Detect which cell encompasses the target text, then output its (x, y) center coordinate. 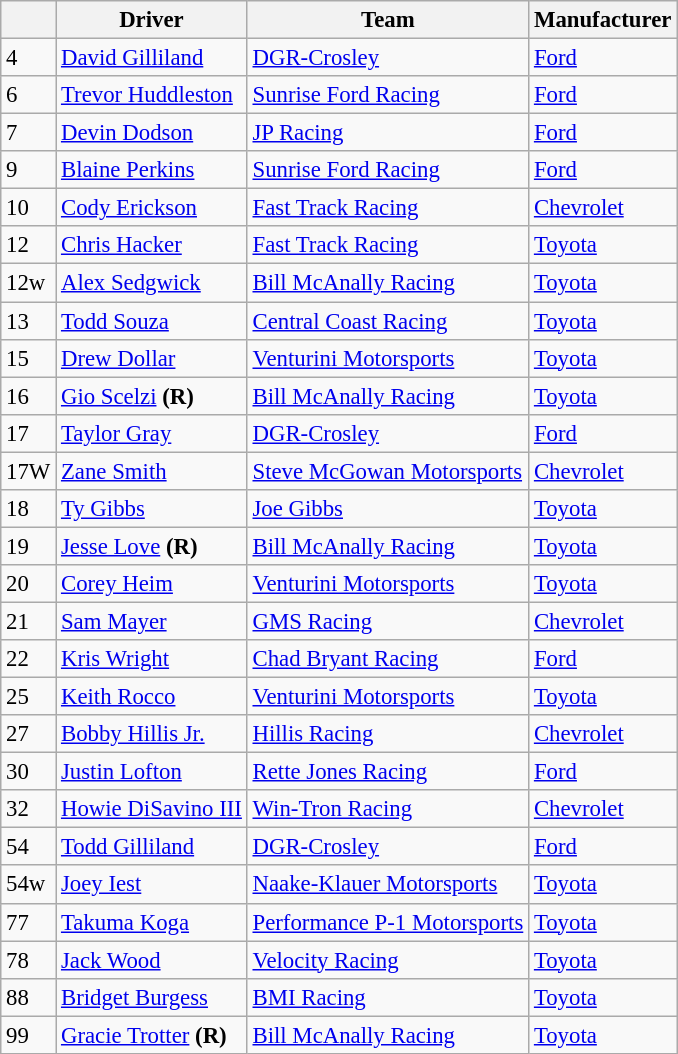
Win-Tron Racing (388, 809)
20 (28, 584)
99 (28, 1035)
Driver (152, 20)
Todd Gilliland (152, 847)
78 (28, 960)
Joey Iest (152, 885)
Howie DiSavino III (152, 809)
Rette Jones Racing (388, 772)
Team (388, 20)
Devin Dodson (152, 133)
Hillis Racing (388, 734)
77 (28, 922)
88 (28, 997)
19 (28, 546)
30 (28, 772)
Alex Sedgwick (152, 283)
Velocity Racing (388, 960)
Takuma Koga (152, 922)
Bridget Burgess (152, 997)
22 (28, 659)
13 (28, 321)
32 (28, 809)
Blaine Perkins (152, 170)
Ty Gibbs (152, 509)
10 (28, 208)
Manufacturer (603, 20)
Central Coast Racing (388, 321)
54w (28, 885)
Taylor Gray (152, 433)
9 (28, 170)
12 (28, 245)
Zane Smith (152, 471)
17 (28, 433)
Naake-Klauer Motorsports (388, 885)
18 (28, 509)
Performance P-1 Motorsports (388, 922)
Jack Wood (152, 960)
Justin Lofton (152, 772)
Drew Dollar (152, 358)
Corey Heim (152, 584)
54 (28, 847)
BMI Racing (388, 997)
6 (28, 95)
JP Racing (388, 133)
27 (28, 734)
16 (28, 396)
Sam Mayer (152, 621)
Bobby Hillis Jr. (152, 734)
Trevor Huddleston (152, 95)
12w (28, 283)
Kris Wright (152, 659)
Chad Bryant Racing (388, 659)
Gracie Trotter (R) (152, 1035)
Gio Scelzi (R) (152, 396)
4 (28, 58)
GMS Racing (388, 621)
Chris Hacker (152, 245)
Keith Rocco (152, 697)
Cody Erickson (152, 208)
25 (28, 697)
21 (28, 621)
Joe Gibbs (388, 509)
Steve McGowan Motorsports (388, 471)
Jesse Love (R) (152, 546)
David Gilliland (152, 58)
7 (28, 133)
17W (28, 471)
15 (28, 358)
Todd Souza (152, 321)
